Determine the (x, y) coordinate at the center of the cell enclosing the given text.  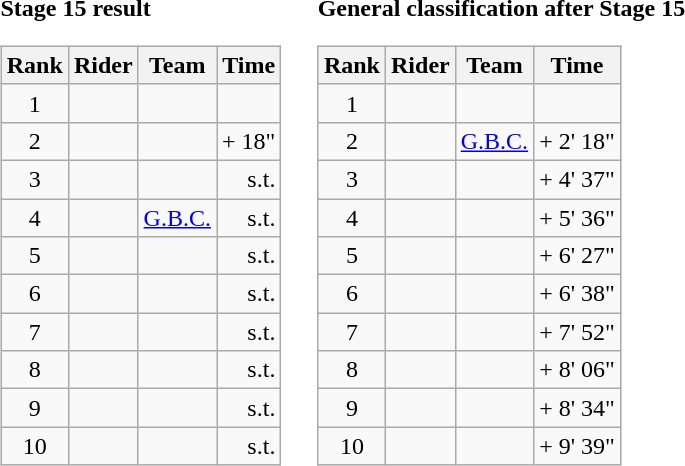
+ 9' 39" (578, 446)
+ 6' 38" (578, 294)
+ 18" (248, 141)
+ 2' 18" (578, 141)
+ 5' 36" (578, 217)
+ 7' 52" (578, 332)
+ 4' 37" (578, 179)
+ 6' 27" (578, 256)
+ 8' 34" (578, 408)
+ 8' 06" (578, 370)
